Output the [x, y] coordinate of the center of the cell containing the given text.  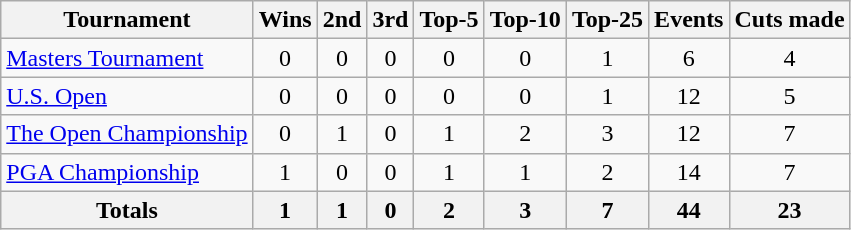
Events [689, 20]
Totals [127, 210]
4 [790, 58]
3rd [390, 20]
23 [790, 210]
5 [790, 96]
Tournament [127, 20]
The Open Championship [127, 134]
PGA Championship [127, 172]
44 [689, 210]
Masters Tournament [127, 58]
Top-5 [449, 20]
Top-25 [607, 20]
Top-10 [525, 20]
U.S. Open [127, 96]
Wins [285, 20]
14 [689, 172]
Cuts made [790, 20]
2nd [342, 20]
6 [689, 58]
